Pinpoint the cell where the given text exists, returning its (X, Y) midpoint coordinate. 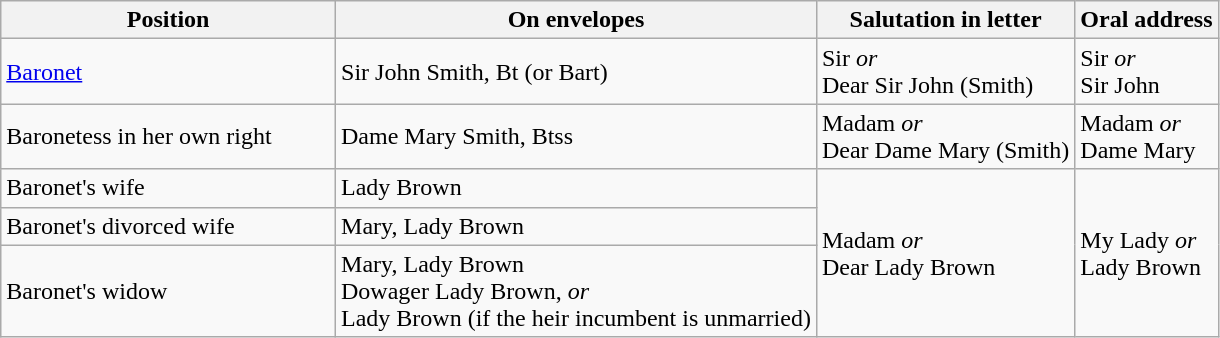
Baronet's widow (168, 291)
Baronet (168, 72)
My Lady orLady Brown (1146, 253)
Baronetess in her own right (168, 136)
Sir John Smith, Bt (or Bart) (576, 72)
Madam orDear Lady Brown (945, 253)
Mary, Lady Brown (576, 226)
On envelopes (576, 20)
Sir orDear Sir John (Smith) (945, 72)
Baronet's wife (168, 188)
Madam orDame Mary (1146, 136)
Position (168, 20)
Baronet's divorced wife (168, 226)
Oral address (1146, 20)
Madam orDear Dame Mary (Smith) (945, 136)
Sir orSir John (1146, 72)
Lady Brown (576, 188)
Mary, Lady BrownDowager Lady Brown, or Lady Brown (if the heir incumbent is unmarried) (576, 291)
Salutation in letter (945, 20)
Dame Mary Smith, Btss (576, 136)
